Search for the cell housing the specified text and yield its [X, Y] center coordinate. 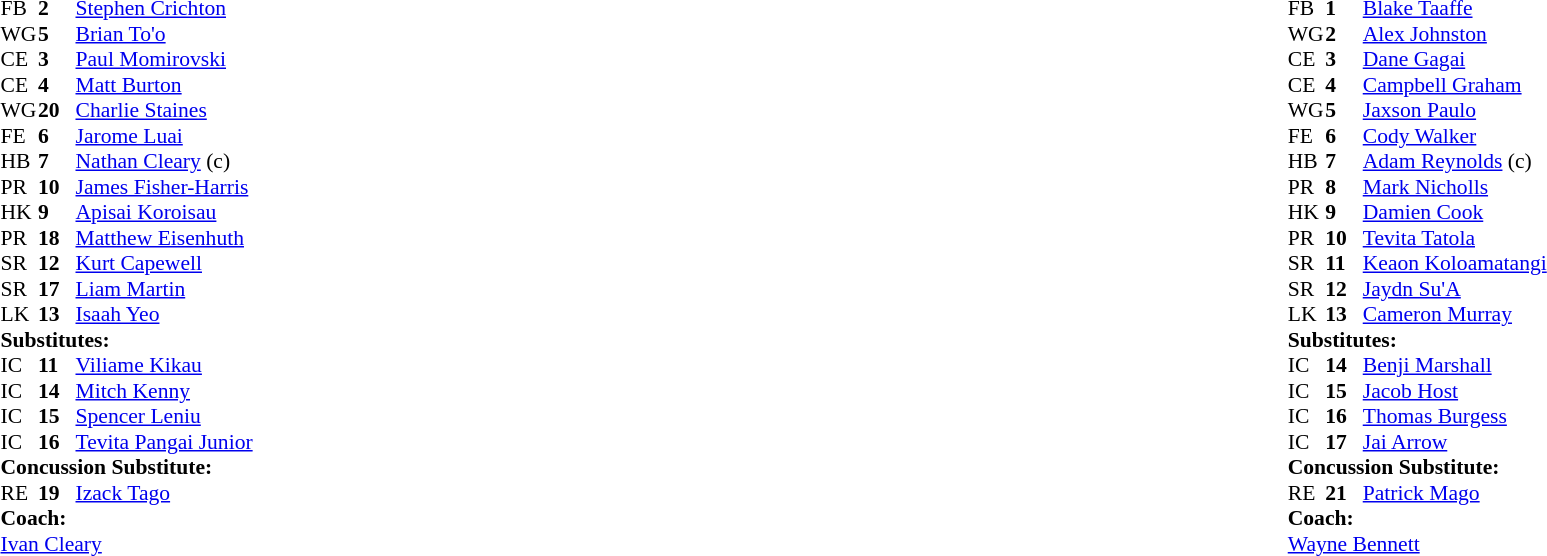
Keaon Koloamatangi [1455, 263]
Izack Tago [164, 493]
Jaxson Paulo [1455, 111]
Thomas Burgess [1455, 417]
Matthew Eisenhuth [164, 238]
21 [1344, 493]
Jaydn Su'A [1455, 289]
Charlie Staines [164, 111]
Mitch Kenny [164, 391]
Kurt Capewell [164, 263]
Adam Reynolds (c) [1455, 161]
Jarome Luai [164, 136]
Cameron Murray [1455, 315]
Tevita Pangai Junior [164, 442]
Liam Martin [164, 289]
20 [57, 111]
Tevita Tatola [1455, 238]
Benji Marshall [1455, 365]
Isaah Yeo [164, 315]
Alex Johnston [1455, 34]
Brian To'o [164, 34]
18 [57, 238]
Mark Nicholls [1455, 187]
Nathan Cleary (c) [164, 161]
Patrick Mago [1455, 493]
19 [57, 493]
Jai Arrow [1455, 442]
Spencer Leniu [164, 417]
Dane Gagai [1455, 59]
2 [1344, 34]
Matt Burton [164, 85]
Campbell Graham [1455, 85]
James Fisher-Harris [164, 187]
Jacob Host [1455, 391]
Damien Cook [1455, 213]
Cody Walker [1455, 136]
Apisai Koroisau [164, 213]
8 [1344, 187]
Viliame Kikau [164, 365]
Paul Momirovski [164, 59]
